Find where the given text appears and provide that cell's center as (x, y) coordinate. 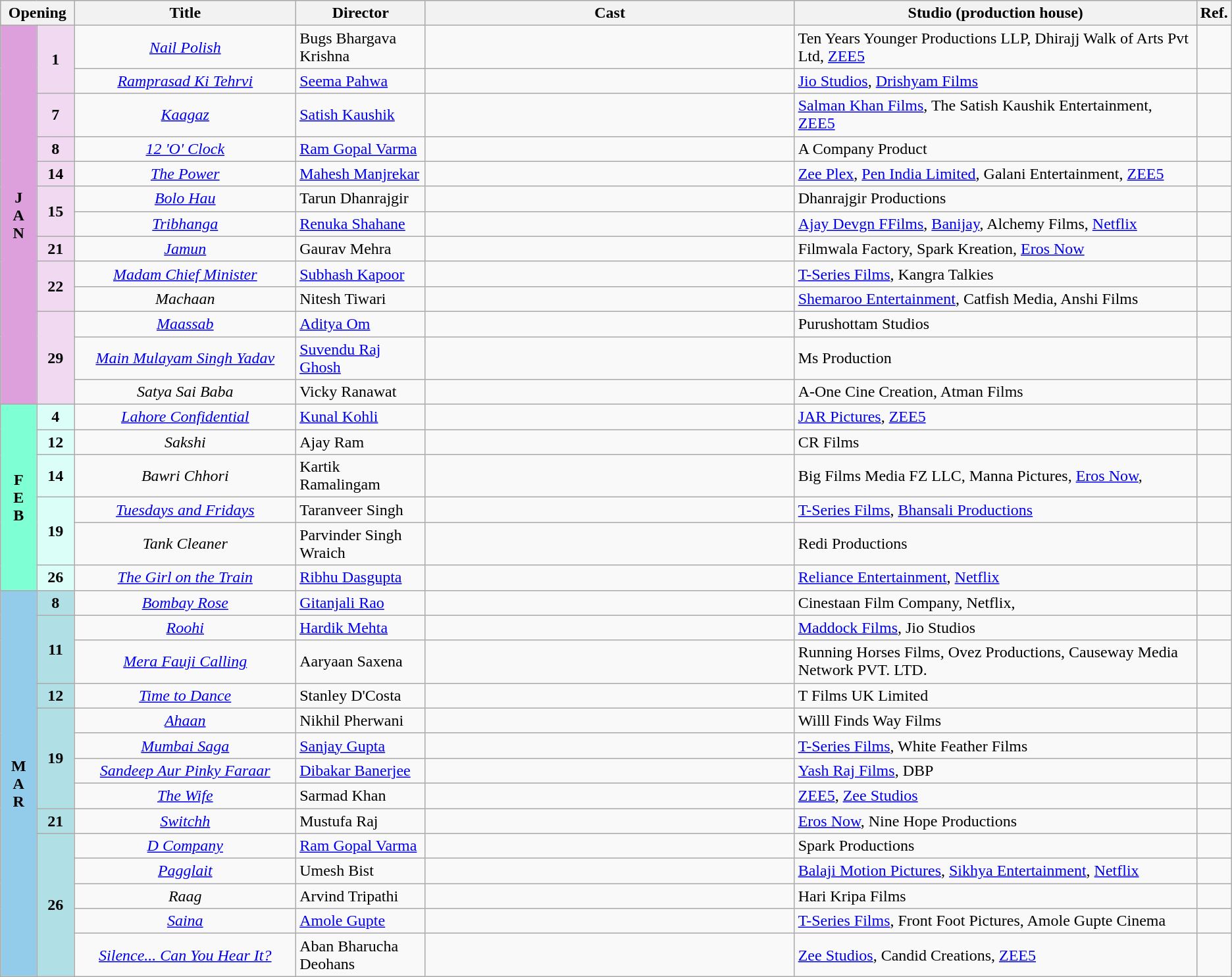
Salman Khan Films, The Satish Kaushik Entertainment, ZEE5 (995, 114)
Aditya Om (361, 324)
Running Horses Films, Ovez Productions, Causeway Media Network PVT. LTD. (995, 662)
Dhanrajgir Productions (995, 199)
Hardik Mehta (361, 628)
11 (55, 649)
Mumbai Saga (186, 745)
Saina (186, 921)
Cast (609, 13)
Renuka Shahane (361, 224)
Ribhu Dasgupta (361, 578)
JAR Pictures, ZEE5 (995, 417)
Tarun Dhanrajgir (361, 199)
Aban Bharucha Deohans (361, 955)
29 (55, 358)
Bombay Rose (186, 603)
Ajay Devgn FFilms, Banijay, Alchemy Films, Netflix (995, 224)
Bugs Bhargava Krishna (361, 47)
MAR (18, 783)
Ten Years Younger Productions LLP, Dhirajj Walk of Arts Pvt Ltd, ZEE5 (995, 47)
The Girl on the Train (186, 578)
Pagglait (186, 871)
Title (186, 13)
Zee Studios, Candid Creations, ZEE5 (995, 955)
Seema Pahwa (361, 81)
Bawri Chhori (186, 476)
Ajay Ram (361, 442)
Parvinder Singh Wraich (361, 543)
Sakshi (186, 442)
Balaji Motion Pictures, Sikhya Entertainment, Netflix (995, 871)
Mera Fauji Calling (186, 662)
A-One Cine Creation, Atman Films (995, 392)
4 (55, 417)
Redi Productions (995, 543)
Kunal Kohli (361, 417)
Mahesh Manjrekar (361, 174)
Sarmad Khan (361, 795)
Suvendu Raj Ghosh (361, 358)
Raag (186, 896)
Opening (38, 13)
Main Mulayam Singh Yadav (186, 358)
Switchh (186, 820)
Ahaan (186, 720)
Taranveer Singh (361, 510)
Spark Productions (995, 846)
Director (361, 13)
7 (55, 114)
Gaurav Mehra (361, 249)
Maassab (186, 324)
12 'O' Clock (186, 149)
Studio (production house) (995, 13)
Sandeep Aur Pinky Faraar (186, 770)
Shemaroo Entertainment, Catfish Media, Anshi Films (995, 299)
Lahore Confidential (186, 417)
D Company (186, 846)
T-Series Films, White Feather Films (995, 745)
Mustufa Raj (361, 820)
Umesh Bist (361, 871)
Ramprasad Ki Tehrvi (186, 81)
Nikhil Pherwani (361, 720)
Big Films Media FZ LLC, Manna Pictures, Eros Now, (995, 476)
Roohi (186, 628)
JAN (18, 215)
T Films UK Limited (995, 695)
Bolo Hau (186, 199)
ZEE5, Zee Studios (995, 795)
Nitesh Tiwari (361, 299)
Satish Kaushik (361, 114)
Cinestaan Film Company, Netflix, (995, 603)
Tribhanga (186, 224)
Silence... Can You Hear It? (186, 955)
1 (55, 59)
Reliance Entertainment, Netflix (995, 578)
Ref. (1214, 13)
The Wife (186, 795)
Nail Polish (186, 47)
Willl Finds Way Films (995, 720)
T-Series Films, Front Foot Pictures, Amole Gupte Cinema (995, 921)
Sanjay Gupta (361, 745)
Arvind Tripathi (361, 896)
Vicky Ranawat (361, 392)
CR Films (995, 442)
Dibakar Banerjee (361, 770)
15 (55, 211)
Kaagaz (186, 114)
Kartik Ramalingam (361, 476)
Tuesdays and Fridays (186, 510)
Yash Raj Films, DBP (995, 770)
The Power (186, 174)
Machaan (186, 299)
Filmwala Factory, Spark Kreation, Eros Now (995, 249)
Purushottam Studios (995, 324)
Hari Kripa Films (995, 896)
T-Series Films, Kangra Talkies (995, 274)
Jio Studios, Drishyam Films (995, 81)
Jamun (186, 249)
Gitanjali Rao (361, 603)
Aaryaan Saxena (361, 662)
Eros Now, Nine Hope Productions (995, 820)
Stanley D'Costa (361, 695)
Madam Chief Minister (186, 274)
Zee Plex, Pen India Limited, Galani Entertainment, ZEE5 (995, 174)
FEB (18, 497)
A Company Product (995, 149)
Satya Sai Baba (186, 392)
22 (55, 286)
T-Series Films, Bhansali Productions (995, 510)
Subhash Kapoor (361, 274)
Time to Dance (186, 695)
Tank Cleaner (186, 543)
Ms Production (995, 358)
Maddock Films, Jio Studios (995, 628)
Amole Gupte (361, 921)
